Capture the cell that displays the provided text and extract its [x, y] central coordinate. 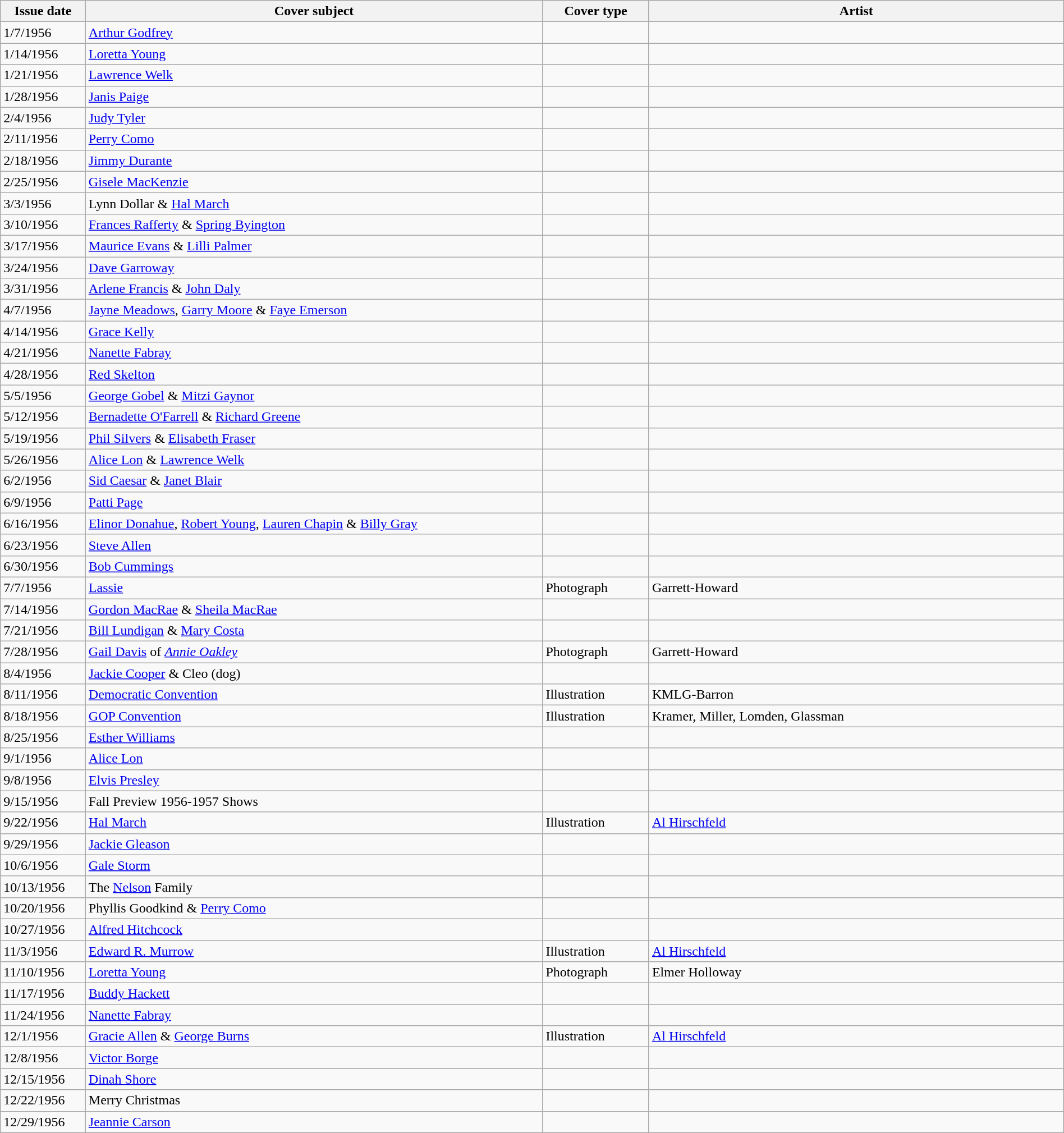
6/23/1956 [43, 545]
Alfred Hitchcock [314, 929]
Steve Allen [314, 545]
Dinah Shore [314, 1079]
Grace Kelly [314, 332]
10/20/1956 [43, 908]
9/22/1956 [43, 823]
4/28/1956 [43, 374]
Jimmy Durante [314, 160]
12/15/1956 [43, 1079]
6/9/1956 [43, 502]
12/8/1956 [43, 1058]
Victor Borge [314, 1058]
Issue date [43, 11]
Gisele MacKenzie [314, 182]
George Gobel & Mitzi Gaynor [314, 396]
9/8/1956 [43, 780]
3/10/1956 [43, 224]
Alice Lon & Lawrence Welk [314, 460]
3/17/1956 [43, 246]
Gordon MacRae & Sheila MacRae [314, 609]
2/25/1956 [43, 182]
Alice Lon [314, 759]
Democratic Convention [314, 695]
5/12/1956 [43, 417]
8/18/1956 [43, 716]
Lassie [314, 588]
11/24/1956 [43, 1015]
Buddy Hackett [314, 994]
9/1/1956 [43, 759]
Artist [856, 11]
Cover type [596, 11]
11/3/1956 [43, 951]
3/3/1956 [43, 203]
Fall Preview 1956-1957 Shows [314, 801]
8/4/1956 [43, 673]
4/14/1956 [43, 332]
Jeannie Carson [314, 1122]
9/15/1956 [43, 801]
Red Skelton [314, 374]
3/24/1956 [43, 268]
7/28/1956 [43, 652]
Gail Davis of Annie Oakley [314, 652]
Sid Caesar & Janet Blair [314, 481]
3/31/1956 [43, 289]
10/13/1956 [43, 887]
Cover subject [314, 11]
1/28/1956 [43, 97]
8/25/1956 [43, 737]
1/21/1956 [43, 75]
4/7/1956 [43, 310]
7/7/1956 [43, 588]
9/29/1956 [43, 844]
KMLG-Barron [856, 695]
Bernadette O'Farrell & Richard Greene [314, 417]
Lawrence Welk [314, 75]
11/17/1956 [43, 994]
Elmer Holloway [856, 973]
11/10/1956 [43, 973]
Jackie Cooper & Cleo (dog) [314, 673]
4/21/1956 [43, 353]
2/18/1956 [43, 160]
12/29/1956 [43, 1122]
Jackie Gleason [314, 844]
1/14/1956 [43, 54]
2/4/1956 [43, 118]
2/11/1956 [43, 139]
12/1/1956 [43, 1036]
10/27/1956 [43, 929]
Edward R. Murrow [314, 951]
5/19/1956 [43, 438]
6/30/1956 [43, 566]
Frances Rafferty & Spring Byington [314, 224]
5/5/1956 [43, 396]
The Nelson Family [314, 887]
Arlene Francis & John Daly [314, 289]
1/7/1956 [43, 33]
7/21/1956 [43, 631]
Bob Cummings [314, 566]
Dave Garroway [314, 268]
Elinor Donahue, Robert Young, Lauren Chapin & Billy Gray [314, 524]
Gale Storm [314, 865]
10/6/1956 [43, 865]
12/22/1956 [43, 1100]
7/14/1956 [43, 609]
Arthur Godfrey [314, 33]
Patti Page [314, 502]
Bill Lundigan & Mary Costa [314, 631]
Judy Tyler [314, 118]
Hal March [314, 823]
6/16/1956 [43, 524]
8/11/1956 [43, 695]
GOP Convention [314, 716]
Kramer, Miller, Lomden, Glassman [856, 716]
Janis Paige [314, 97]
Maurice Evans & Lilli Palmer [314, 246]
Esther Williams [314, 737]
6/2/1956 [43, 481]
5/26/1956 [43, 460]
Gracie Allen & George Burns [314, 1036]
Perry Como [314, 139]
Jayne Meadows, Garry Moore & Faye Emerson [314, 310]
Phyllis Goodkind & Perry Como [314, 908]
Elvis Presley [314, 780]
Phil Silvers & Elisabeth Fraser [314, 438]
Lynn Dollar & Hal March [314, 203]
Merry Christmas [314, 1100]
